Extract the [x, y] coordinate from the center of the cell holding the provided text.  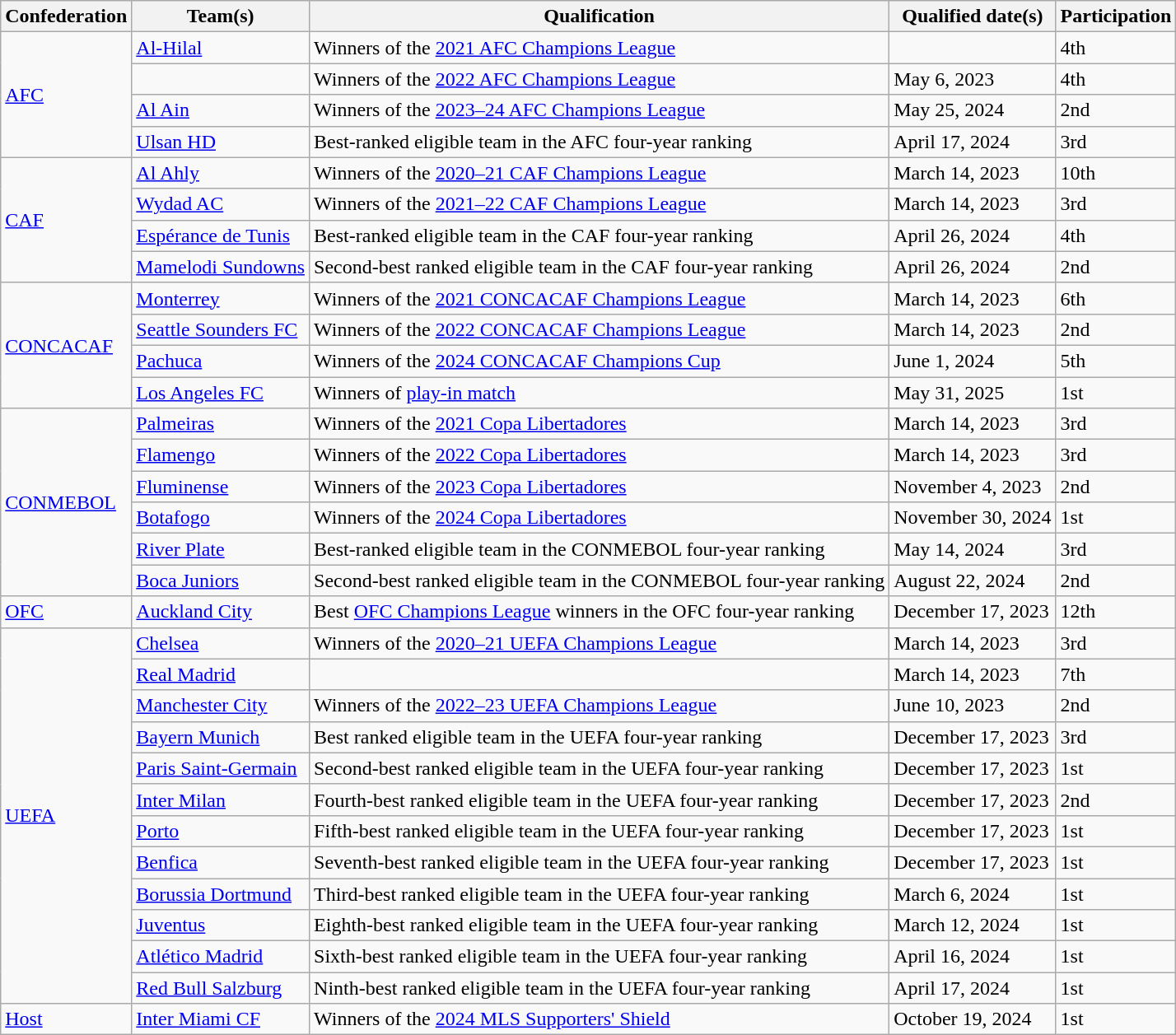
Winners of the 2023 Copa Libertadores [600, 487]
Winners of the 2024 CONCACAF Champions Cup [600, 361]
5th [1116, 361]
12th [1116, 612]
Real Madrid [221, 674]
Second-best ranked eligible team in the CONMEBOL four-year ranking [600, 580]
Benfica [221, 862]
Winners of the 2022 CONCACAF Champions League [600, 329]
Best OFC Champions League winners in the OFC four-year ranking [600, 612]
Pachuca [221, 361]
May 14, 2024 [973, 549]
OFC [66, 612]
May 6, 2023 [973, 79]
Best ranked eligible team in the UEFA four-year ranking [600, 737]
Winners of the 2024 MLS Supporters' Shield [600, 1019]
November 30, 2024 [973, 518]
Ninth-best ranked eligible team in the UEFA four-year ranking [600, 988]
Qualification [600, 16]
Third-best ranked eligible team in the UEFA four-year ranking [600, 893]
River Plate [221, 549]
Ulsan HD [221, 142]
Winners of the 2023–24 AFC Champions League [600, 110]
CAF [66, 220]
Boca Juniors [221, 580]
October 19, 2024 [973, 1019]
Al Ahly [221, 173]
Host [66, 1019]
Winners of the 2022–23 UEFA Champions League [600, 706]
Sixth-best ranked eligible team in the UEFA four-year ranking [600, 957]
Second-best ranked eligible team in the UEFA four-year ranking [600, 768]
Wydad AC [221, 204]
10th [1116, 173]
Atlético Madrid [221, 957]
Winners of the 2021 AFC Champions League [600, 48]
Best-ranked eligible team in the AFC four-year ranking [600, 142]
Winners of play-in match [600, 393]
Juventus [221, 925]
Winners of the 2021–22 CAF Champions League [600, 204]
7th [1116, 674]
Auckland City [221, 612]
Fluminense [221, 487]
Mamelodi Sundowns [221, 267]
May 25, 2024 [973, 110]
Al-Hilal [221, 48]
Chelsea [221, 643]
March 6, 2024 [973, 893]
Qualified date(s) [973, 16]
May 31, 2025 [973, 393]
Porto [221, 831]
Fourth-best ranked eligible team in the UEFA four-year ranking [600, 800]
Bayern Munich [221, 737]
Inter Miami CF [221, 1019]
CONMEBOL [66, 502]
Second-best ranked eligible team in the CAF four-year ranking [600, 267]
Flamengo [221, 455]
6th [1116, 298]
Winners of the 2021 CONCACAF Champions League [600, 298]
Winners of the 2022 AFC Champions League [600, 79]
Winners of the 2021 Copa Libertadores [600, 424]
Best-ranked eligible team in the CONMEBOL four-year ranking [600, 549]
Fifth-best ranked eligible team in the UEFA four-year ranking [600, 831]
Espérance de Tunis [221, 235]
Seventh-best ranked eligible team in the UEFA four-year ranking [600, 862]
Team(s) [221, 16]
Eighth-best ranked eligible team in the UEFA four-year ranking [600, 925]
Winners of the 2024 Copa Libertadores [600, 518]
June 10, 2023 [973, 706]
Seattle Sounders FC [221, 329]
UEFA [66, 815]
Al Ain [221, 110]
Winners of the 2022 Copa Libertadores [600, 455]
Botafogo [221, 518]
March 12, 2024 [973, 925]
Winners of the 2020–21 CAF Champions League [600, 173]
Red Bull Salzburg [221, 988]
April 16, 2024 [973, 957]
Best-ranked eligible team in the CAF four-year ranking [600, 235]
Palmeiras [221, 424]
Monterrey [221, 298]
Participation [1116, 16]
CONCACAF [66, 345]
June 1, 2024 [973, 361]
August 22, 2024 [973, 580]
November 4, 2023 [973, 487]
Borussia Dortmund [221, 893]
AFC [66, 95]
Paris Saint-Germain [221, 768]
Confederation [66, 16]
Winners of the 2020–21 UEFA Champions League [600, 643]
Inter Milan [221, 800]
Los Angeles FC [221, 393]
Manchester City [221, 706]
